Determine the (x, y) coordinate at the center of the cell enclosing the given text.  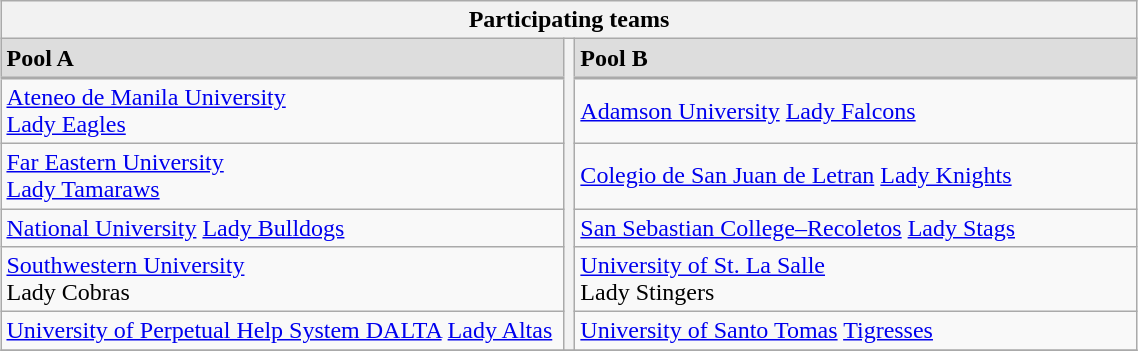
San Sebastian College–Recoletos Lady Stags (856, 227)
Southwestern UniversityLady Cobras (282, 280)
University of Perpetual Help System DALTA Lady Altas (282, 331)
University of St. La SalleLady Stingers (856, 280)
Far Eastern UniversityLady Tamaraws (282, 176)
Participating teams (569, 20)
National University Lady Bulldogs (282, 227)
Pool A (282, 58)
Adamson University Lady Falcons (856, 111)
Ateneo de Manila UniversityLady Eagles (282, 111)
University of Santo Tomas Tigresses (856, 331)
Pool B (856, 58)
Colegio de San Juan de Letran Lady Knights (856, 176)
